Extract the [X, Y] coordinate from the center of the cell holding the provided text.  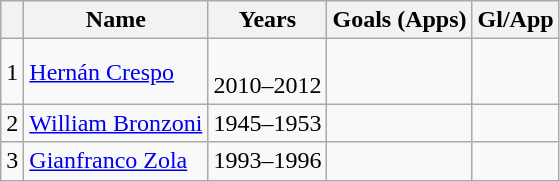
Gl/App [516, 20]
1 [12, 72]
Goals (Apps) [400, 20]
William Bronzoni [116, 123]
Years [268, 20]
1993–1996 [268, 161]
1945–1953 [268, 123]
2 [12, 123]
Name [116, 20]
2010–2012 [268, 72]
Hernán Crespo [116, 72]
Gianfranco Zola [116, 161]
3 [12, 161]
